Detect which cell encompasses the target text, then output its (x, y) center coordinate. 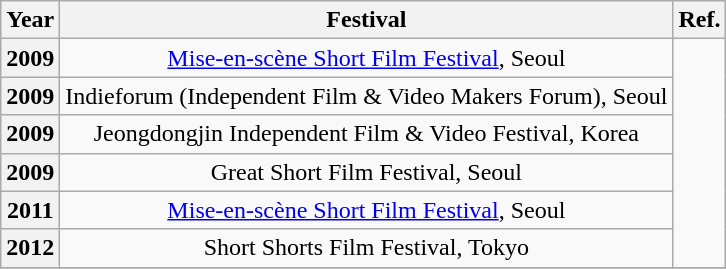
Indieforum (Independent Film & Video Makers Forum), Seoul (366, 96)
Festival (366, 20)
2011 (30, 210)
Jeongdongjin Independent Film & Video Festival, Korea (366, 134)
2012 (30, 248)
Short Shorts Film Festival, Tokyo (366, 248)
Ref. (700, 20)
Great Short Film Festival, Seoul (366, 172)
Year (30, 20)
